Search for the cell housing the specified text and yield its [x, y] center coordinate. 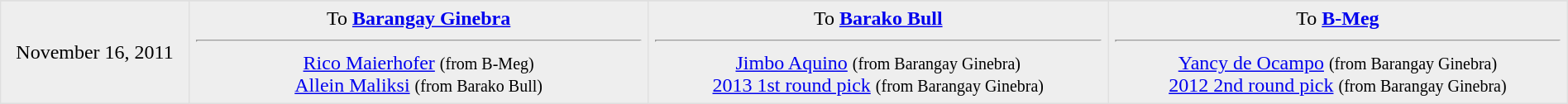
To Barako BullJimbo Aquino (from Barangay Ginebra) 2013 1st round pick (from Barangay Ginebra) [878, 52]
To B-MegYancy de Ocampo (from Barangay Ginebra) 2012 2nd round pick (from Barangay Ginebra) [1338, 52]
To Barangay GinebraRico Maierhofer (from B-Meg) Allein Maliksi (from Barako Bull) [418, 52]
November 16, 2011 [95, 52]
